Return (X, Y) of the center of cell containing provided text 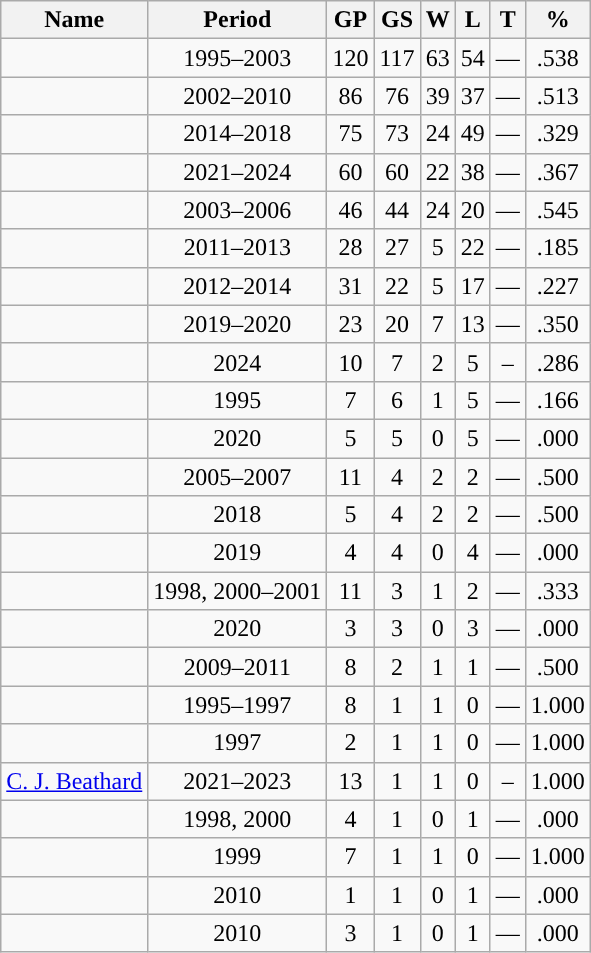
28 (350, 248)
10 (350, 362)
76 (397, 96)
44 (397, 210)
2024 (238, 362)
117 (397, 58)
23 (350, 324)
Name (74, 20)
% (558, 20)
2019–2020 (238, 324)
2012–2014 (238, 286)
75 (350, 134)
46 (350, 210)
T (508, 20)
49 (472, 134)
31 (350, 286)
1995–2003 (238, 58)
Period (238, 20)
2003–2006 (238, 210)
1998, 2000–2001 (238, 591)
.185 (558, 248)
W (438, 20)
2014–2018 (238, 134)
L (472, 20)
2019 (238, 553)
63 (438, 58)
.513 (558, 96)
.333 (558, 591)
1995 (238, 400)
27 (397, 248)
37 (472, 96)
.286 (558, 362)
2011–2013 (238, 248)
6 (397, 400)
.329 (558, 134)
.367 (558, 172)
GP (350, 20)
39 (438, 96)
2009–2011 (238, 667)
C. J. Beathard (74, 781)
86 (350, 96)
1999 (238, 857)
2021–2023 (238, 781)
.538 (558, 58)
73 (397, 134)
1995–1997 (238, 705)
.350 (558, 324)
38 (472, 172)
.227 (558, 286)
GS (397, 20)
2005–2007 (238, 477)
2002–2010 (238, 96)
2021–2024 (238, 172)
1998, 2000 (238, 819)
.545 (558, 210)
54 (472, 58)
.166 (558, 400)
120 (350, 58)
1997 (238, 743)
17 (472, 286)
2018 (238, 515)
